Locate the cell with the specified text and output its (X, Y) center coordinate. 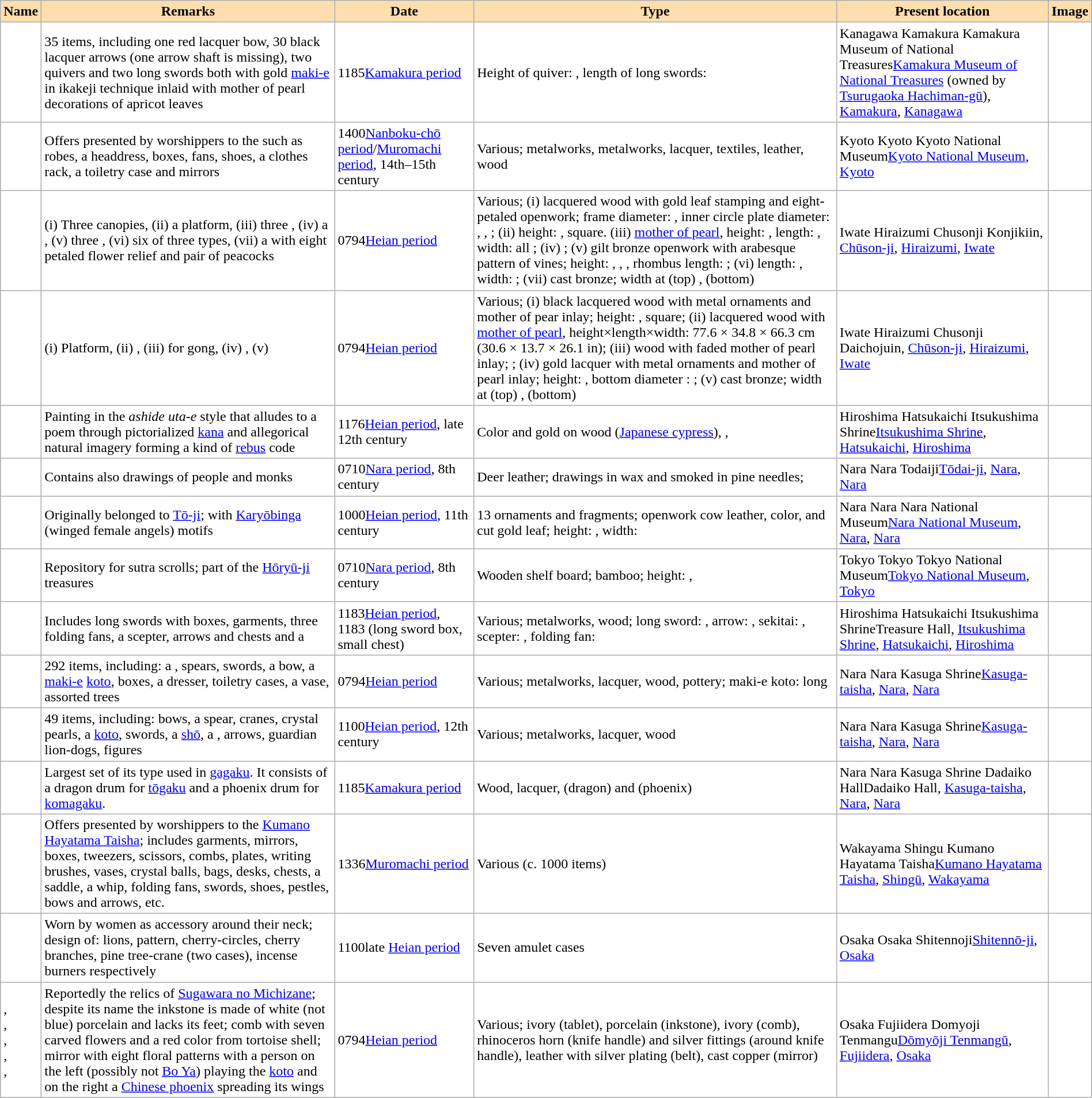
1176Heian period, late 12th century (404, 432)
Remarks (188, 12)
Height of quiver: , length of long swords: (655, 73)
, , , , , (21, 1040)
Painting in the ashide uta-e style that alludes to a poem through pictorialized kana and allegorical natural imagery forming a kind of rebus code (188, 432)
Seven amulet cases (655, 948)
Kyoto Kyoto Kyoto National MuseumKyoto National Museum, Kyoto (942, 157)
Largest set of its type used in gagaku. It consists of a dragon drum for tōgaku and a phoenix drum for komagaku. (188, 788)
13 ornaments and fragments; openwork cow leather, color, and cut gold leaf; height: , width: (655, 522)
1336Muromachi period (404, 864)
Hiroshima Hatsukaichi Itsukushima ShrineItsukushima Shrine, Hatsukaichi, Hiroshima (942, 432)
Various (c. 1000 items) (655, 864)
Nara Nara Kasuga Shrine Dadaiko HallDadaiko Hall, Kasuga-taisha, Nara, Nara (942, 788)
Various; metalworks, wood; long sword: , arrow: , sekitai: , scepter: , folding fan: (655, 628)
Deer leather; drawings in wax and smoked in pine needles; (655, 477)
Wakayama Shingu Kumano Hayatama TaishaKumano Hayatama Taisha, Shingū, Wakayama (942, 864)
Nara Nara TodaijiTōdai-ji, Nara, Nara (942, 477)
(i) Platform, (ii) , (iii) for gong, (iv) , (v) (188, 348)
49 items, including: bows, a spear, cranes, crystal pearls, a koto, swords, a shō, a , arrows, guardian lion-dogs, figures (188, 734)
Contains also drawings of people and monks (188, 477)
Offers presented by worshippers to the such as robes, a headdress, boxes, fans, shoes, a clothes rack, a toiletry case and mirrors (188, 157)
Osaka Osaka ShitennojiShitennō-ji, Osaka (942, 948)
Image (1070, 12)
1400Nanboku-chō period/Muromachi period, 14th–15th century (404, 157)
Various; metalworks, lacquer, wood, pottery; maki-e koto: long (655, 681)
Present location (942, 12)
Repository for sutra scrolls; part of the Hōryū-ji treasures (188, 575)
Originally belonged to Tō-ji; with Karyōbinga (winged female angels) motifs (188, 522)
Nara Nara Nara National MuseumNara National Museum, Nara, Nara (942, 522)
Date (404, 12)
Iwate Hiraizumi Chusonji Konjikiin, Chūson-ji, Hiraizumi, Iwate (942, 241)
1100Heian period, 12th century (404, 734)
1000Heian period, 11th century (404, 522)
Tokyo Tokyo Tokyo National MuseumTokyo National Museum, Tokyo (942, 575)
Wooden shelf board; bamboo; height: , (655, 575)
Osaka Fujiidera Domyoji TenmanguDōmyōji Tenmangū, Fujiidera, Osaka (942, 1040)
Includes long swords with boxes, garments, three folding fans, a scepter, arrows and chests and a (188, 628)
Wood, lacquer, (dragon) and (phoenix) (655, 788)
Kanagawa Kamakura Kamakura Museum of National TreasuresKamakura Museum of National Treasures (owned by Tsurugaoka Hachiman-gū), Kamakura, Kanagawa (942, 73)
Iwate Hiraizumi Chusonji Daichojuin, Chūson-ji, Hiraizumi, Iwate (942, 348)
Name (21, 12)
1100late Heian period (404, 948)
1183Heian period, 1183 (long sword box, small chest) (404, 628)
Various; metalworks, metalworks, lacquer, textiles, leather, wood (655, 157)
Type (655, 12)
Color and gold on wood (Japanese cypress), , (655, 432)
Various; metalworks, lacquer, wood (655, 734)
Hiroshima Hatsukaichi Itsukushima ShrineTreasure Hall, Itsukushima Shrine, Hatsukaichi, Hiroshima (942, 628)
292 items, including: a , spears, swords, a bow, a maki-e koto, boxes, a dresser, toiletry cases, a vase, assorted trees (188, 681)
